Capture the cell that displays the provided text and extract its [x, y] central coordinate. 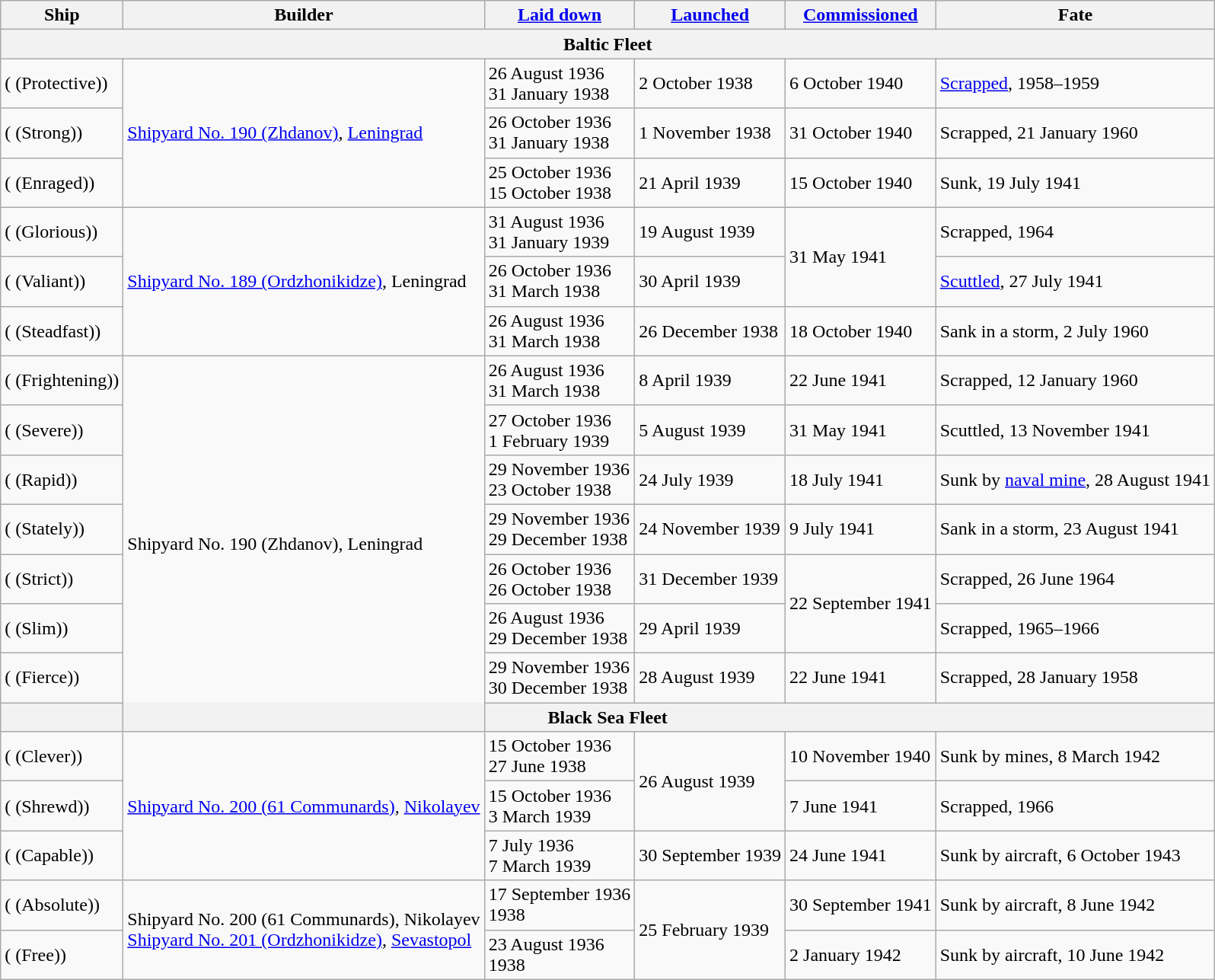
26 August 193631 January 1938 [560, 84]
Baltic Fleet [607, 44]
( (Clever)) [62, 757]
29 April 1939 [710, 629]
25 February 1939 [710, 930]
26 October 193626 October 1938 [560, 579]
Scuttled, 13 November 1941 [1075, 429]
9 July 1941 [861, 528]
Scrapped, 1964 [1075, 231]
Commissioned [861, 15]
24 June 1941 [861, 856]
Sank in a storm, 23 August 1941 [1075, 528]
( (Strict)) [62, 579]
( (Strong)) [62, 132]
( (Glorious)) [62, 231]
23 August 19361938 [560, 955]
29 November 193630 December 1938 [560, 678]
Sunk by aircraft, 10 June 1942 [1075, 955]
( (Steadfast)) [62, 330]
Sunk by mines, 8 March 1942 [1075, 757]
( (Stately)) [62, 528]
Fate [1075, 15]
( (Capable)) [62, 856]
26 October 1936 31 January 1938 [560, 132]
26 October 193631 March 1938 [560, 282]
( (Enraged)) [62, 183]
Scrapped, 1965–1966 [1075, 629]
Launched [710, 15]
( (Shrewd)) [62, 806]
Scuttled, 27 July 1941 [1075, 282]
( (Severe)) [62, 429]
Scrapped, 26 June 1964 [1075, 579]
21 April 1939 [710, 183]
Scrapped, 12 January 1960 [1075, 381]
26 December 1938 [710, 330]
26 August 193629 December 1938 [560, 629]
30 September 1939 [710, 856]
31 August 193631 January 1939 [560, 231]
Shipyard No. 200 (61 Communards), Nikolayev [304, 806]
Scrapped, 28 January 1958 [1075, 678]
27 October 19361 February 1939 [560, 429]
Builder [304, 15]
Ship [62, 15]
29 November 193629 December 1938 [560, 528]
31 December 1939 [710, 579]
( (Free)) [62, 955]
( (Valiant)) [62, 282]
( (Absolute)) [62, 905]
Scrapped, 1958–1959 [1075, 84]
( (Frightening)) [62, 381]
Sunk by naval mine, 28 August 1941 [1075, 480]
30 September 1941 [861, 905]
Shipyard No. 200 (61 Communards), NikolayevShipyard No. 201 (Ordzhonikidze), Sevastopol [304, 930]
Laid down [560, 15]
( (Fierce)) [62, 678]
28 August 1939 [710, 678]
7 June 1941 [861, 806]
15 October 1940 [861, 183]
7 July 19367 March 1939 [560, 856]
Sunk, 19 July 1941 [1075, 183]
Sunk by aircraft, 6 October 1943 [1075, 856]
31 October 1940 [861, 132]
Scrapped, 1966 [1075, 806]
24 November 1939 [710, 528]
18 October 1940 [861, 330]
Sunk by aircraft, 8 June 1942 [1075, 905]
24 July 1939 [710, 480]
18 July 1941 [861, 480]
2 January 1942 [861, 955]
22 September 1941 [861, 604]
8 April 1939 [710, 381]
29 November 193623 October 1938 [560, 480]
15 October 193627 June 1938 [560, 757]
6 October 1940 [861, 84]
( (Protective)) [62, 84]
5 August 1939 [710, 429]
Shipyard No. 189 (Ordzhonikidze), Leningrad [304, 282]
17 September 19361938 [560, 905]
Black Sea Fleet [607, 717]
25 October 193615 October 1938 [560, 183]
26 August 1939 [710, 781]
( (Rapid)) [62, 480]
15 October 19363 March 1939 [560, 806]
1 November 1938 [710, 132]
2 October 1938 [710, 84]
Scrapped, 21 January 1960 [1075, 132]
30 April 1939 [710, 282]
10 November 1940 [861, 757]
Sank in a storm, 2 July 1960 [1075, 330]
( (Slim)) [62, 629]
19 August 1939 [710, 231]
